Locate the cell with the specified text and output its (x, y) center coordinate. 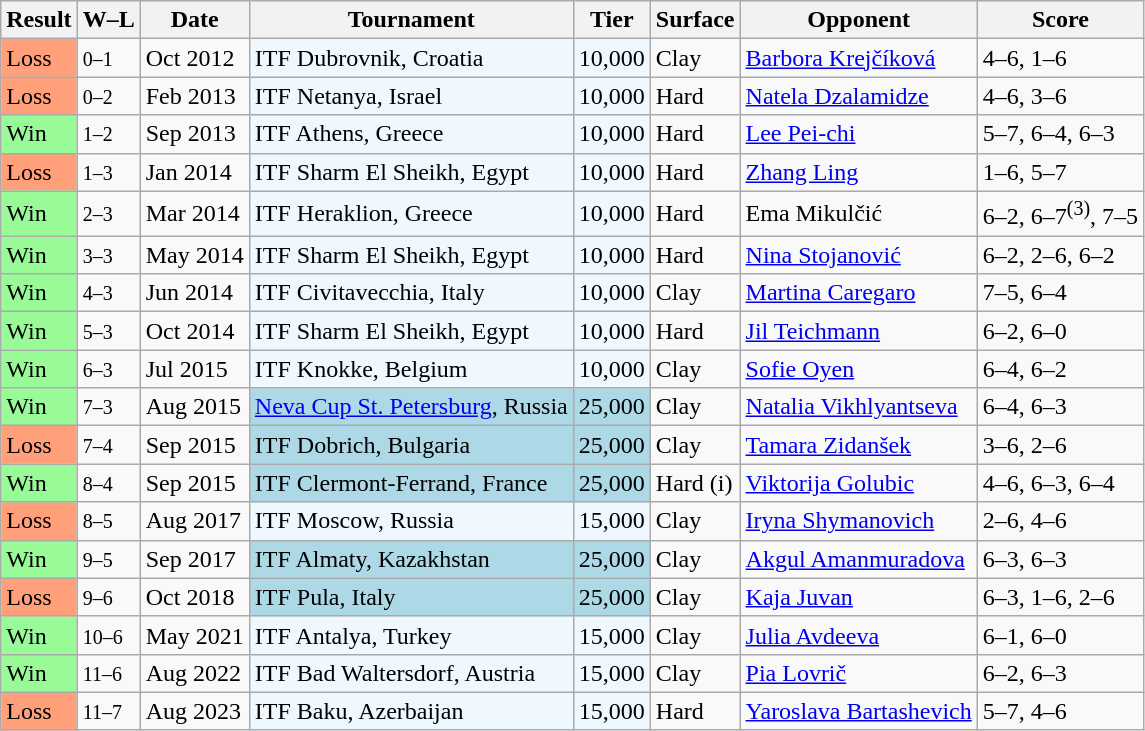
Aug 2022 (194, 673)
6–4, 6–3 (1060, 407)
Aug 2017 (194, 521)
11–6 (108, 673)
6–2, 6–3 (1060, 673)
3–3 (108, 255)
8–4 (108, 483)
ITF Clermont-Ferrand, France (411, 483)
6–2, 6–0 (1060, 331)
6–3, 6–3 (1060, 559)
ITF Dobrich, Bulgaria (411, 445)
Mar 2014 (194, 214)
ITF Almaty, Kazakhstan (411, 559)
Martina Caregaro (858, 293)
ITF Antalya, Turkey (411, 635)
Akgul Amanmuradova (858, 559)
ITF Netanya, Israel (411, 96)
ITF Dubrovnik, Croatia (411, 58)
May 2014 (194, 255)
Sep 2017 (194, 559)
Result (39, 20)
11–7 (108, 711)
7–5, 6–4 (1060, 293)
1–3 (108, 172)
ITF Pula, Italy (411, 597)
Score (1060, 20)
Aug 2015 (194, 407)
Surface (695, 20)
Viktorija Golubic (858, 483)
7–4 (108, 445)
Sofie Oyen (858, 369)
6–3, 1–6, 2–6 (1060, 597)
Iryna Shymanovich (858, 521)
2–6, 4–6 (1060, 521)
Natela Dzalamidze (858, 96)
4–3 (108, 293)
Neva Cup St. Petersburg, Russia (411, 407)
Barbora Krejčíková (858, 58)
Hard (i) (695, 483)
6–2, 2–6, 6–2 (1060, 255)
Jan 2014 (194, 172)
Feb 2013 (194, 96)
Jil Teichmann (858, 331)
0–1 (108, 58)
Aug 2023 (194, 711)
3–6, 2–6 (1060, 445)
ITF Athens, Greece (411, 134)
ITF Heraklion, Greece (411, 214)
8–5 (108, 521)
4–6, 6–3, 6–4 (1060, 483)
9–5 (108, 559)
ITF Moscow, Russia (411, 521)
4–6, 1–6 (1060, 58)
2–3 (108, 214)
Opponent (858, 20)
Yaroslava Bartashevich (858, 711)
Jun 2014 (194, 293)
W–L (108, 20)
10–6 (108, 635)
May 2021 (194, 635)
1–6, 5–7 (1060, 172)
ITF Bad Waltersdorf, Austria (411, 673)
5–7, 4–6 (1060, 711)
Oct 2012 (194, 58)
0–2 (108, 96)
Tier (612, 20)
Kaja Juvan (858, 597)
Sep 2013 (194, 134)
9–6 (108, 597)
Oct 2018 (194, 597)
Nina Stojanović (858, 255)
1–2 (108, 134)
ITF Baku, Azerbaijan (411, 711)
ITF Knokke, Belgium (411, 369)
Lee Pei-chi (858, 134)
Zhang Ling (858, 172)
6–1, 6–0 (1060, 635)
Pia Lovrič (858, 673)
6–2, 6–7(3), 7–5 (1060, 214)
Oct 2014 (194, 331)
6–3 (108, 369)
Tournament (411, 20)
Jul 2015 (194, 369)
ITF Civitavecchia, Italy (411, 293)
Ema Mikulčić (858, 214)
Julia Avdeeva (858, 635)
5–3 (108, 331)
Natalia Vikhlyantseva (858, 407)
Tamara Zidanšek (858, 445)
7–3 (108, 407)
Date (194, 20)
4–6, 3–6 (1060, 96)
6–4, 6–2 (1060, 369)
5–7, 6–4, 6–3 (1060, 134)
